Identify which cell holds the provided text, then report its (X, Y) central coordinate. 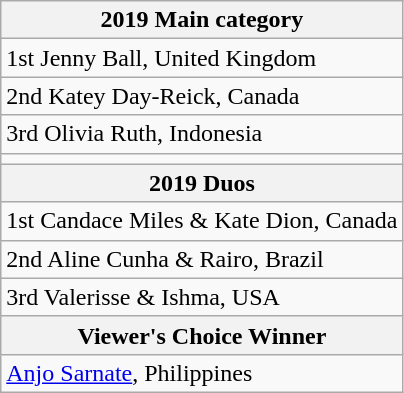
3rd Valerisse & Ishma, USA (202, 297)
1st Jenny Ball, United Kingdom (202, 58)
Viewer's Choice Winner (202, 335)
2019 Duos (202, 183)
Anjo Sarnate, Philippines (202, 373)
2nd Katey Day-Reick, Canada (202, 96)
2nd Aline Cunha & Rairo, Brazil (202, 259)
1st Candace Miles & Kate Dion, Canada (202, 221)
3rd Olivia Ruth, Indonesia (202, 134)
2019 Main category (202, 20)
